Return the [x, y] coordinate for the center point of the cell that contains the specified text.  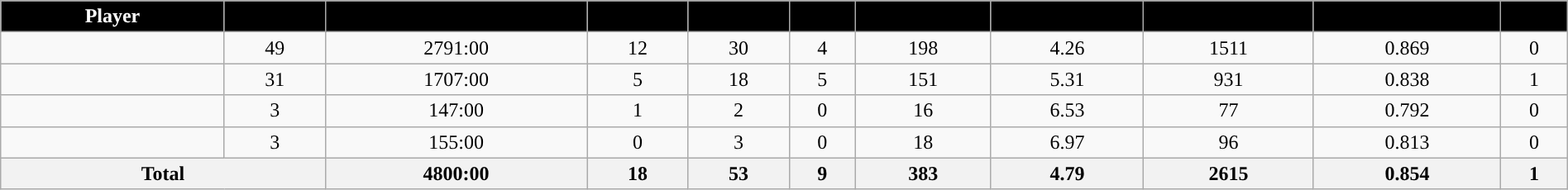
0.854 [1407, 173]
931 [1229, 79]
77 [1229, 111]
155:00 [457, 142]
2791:00 [457, 48]
30 [739, 48]
2 [739, 111]
1707:00 [457, 79]
96 [1229, 142]
147:00 [457, 111]
198 [923, 48]
31 [275, 79]
2615 [1229, 173]
4 [822, 48]
6.97 [1067, 142]
383 [923, 173]
151 [923, 79]
1511 [1229, 48]
4.26 [1067, 48]
53 [739, 173]
4800:00 [457, 173]
16 [923, 111]
0.792 [1407, 111]
0.813 [1407, 142]
49 [275, 48]
9 [822, 173]
4.79 [1067, 173]
0.838 [1407, 79]
0.869 [1407, 48]
6.53 [1067, 111]
12 [638, 48]
Player [112, 17]
Total [163, 173]
5.31 [1067, 79]
